Return [X, Y] of the center of cell containing provided text 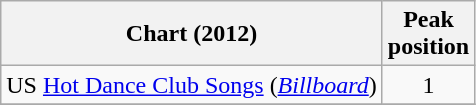
US Hot Dance Club Songs (Billboard) [192, 85]
Peakposition [428, 34]
Chart (2012) [192, 34]
1 [428, 85]
